Search for the cell housing the specified text and yield its [X, Y] center coordinate. 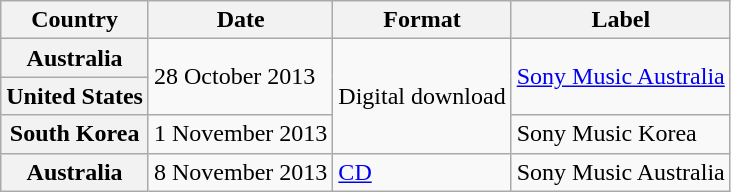
8 November 2013 [240, 172]
Country [75, 20]
1 November 2013 [240, 134]
Format [422, 20]
Sony Music Korea [620, 134]
Digital download [422, 96]
Label [620, 20]
28 October 2013 [240, 77]
South Korea [75, 134]
CD [422, 172]
Date [240, 20]
United States [75, 96]
